Extract the (X, Y) coordinate from the center of the cell holding the provided text.  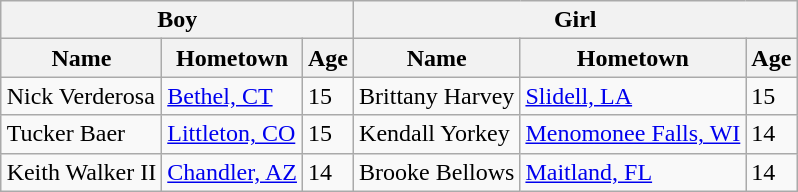
Boy (177, 20)
Brittany Harvey (437, 96)
Slidell, LA (633, 96)
Maitland, FL (633, 172)
Keith Walker II (82, 172)
Nick Verderosa (82, 96)
Kendall Yorkey (437, 134)
Girl (576, 20)
Tucker Baer (82, 134)
Bethel, CT (232, 96)
Brooke Bellows (437, 172)
Chandler, AZ (232, 172)
Menomonee Falls, WI (633, 134)
Littleton, CO (232, 134)
